Output the (x, y) coordinate of the center of the cell containing the given text.  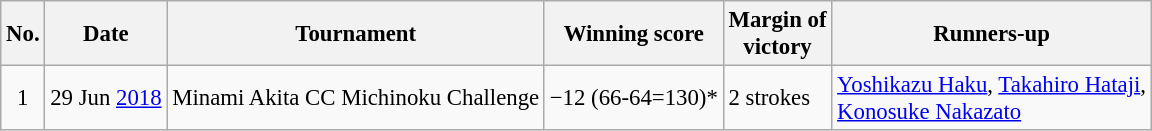
Winning score (634, 34)
1 (23, 98)
2 strokes (778, 98)
Tournament (356, 34)
Runners-up (992, 34)
No. (23, 34)
Yoshikazu Haku, Takahiro Hataji, Konosuke Nakazato (992, 98)
Minami Akita CC Michinoku Challenge (356, 98)
−12 (66-64=130)* (634, 98)
Date (106, 34)
Margin ofvictory (778, 34)
29 Jun 2018 (106, 98)
